Return the [X, Y] coordinate for the center point of the cell that contains the specified text.  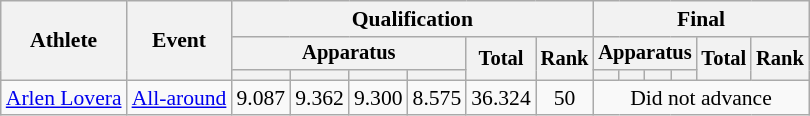
Did not advance [700, 98]
Final [700, 19]
Athlete [64, 40]
36.324 [500, 98]
8.575 [438, 98]
Qualification [412, 19]
Event [180, 40]
Arlen Lovera [64, 98]
9.300 [378, 98]
All-around [180, 98]
9.362 [320, 98]
9.087 [260, 98]
50 [565, 98]
